Find where the given text appears and provide that cell's center as (X, Y) coordinate. 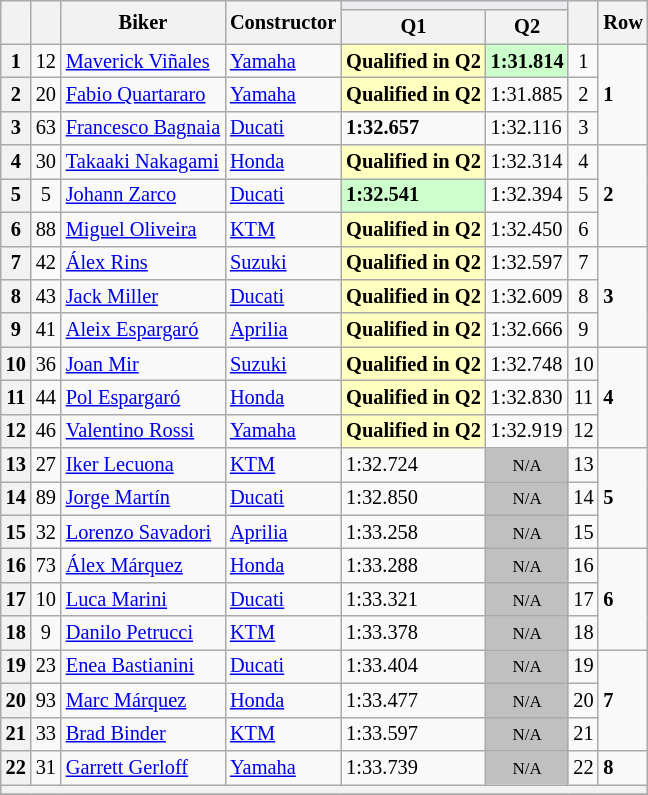
Luca Marini (143, 599)
Aleix Espargaró (143, 330)
88 (46, 229)
33 (46, 734)
1:32.394 (528, 195)
46 (46, 431)
Danilo Petrucci (143, 633)
1:33.321 (413, 599)
27 (46, 465)
Constructor (283, 22)
Miguel Oliveira (143, 229)
1:32.830 (528, 397)
Valentino Rossi (143, 431)
Iker Lecuona (143, 465)
23 (46, 666)
Row (622, 22)
1:32.657 (413, 128)
1:32.850 (413, 498)
Johann Zarco (143, 195)
Maverick Viñales (143, 61)
1:32.609 (528, 296)
31 (46, 767)
1:32.666 (528, 330)
1:31.885 (528, 94)
1:33.739 (413, 767)
44 (46, 397)
Álex Rins (143, 263)
1:33.378 (413, 633)
30 (46, 162)
36 (46, 364)
42 (46, 263)
1:32.541 (413, 195)
Enea Bastianini (143, 666)
1:32.919 (528, 431)
Álex Márquez (143, 565)
1:32.450 (528, 229)
Takaaki Nakagami (143, 162)
Garrett Gerloff (143, 767)
Jorge Martín (143, 498)
1:33.288 (413, 565)
Q1 (413, 27)
1:33.404 (413, 666)
1:32.724 (413, 465)
1:32.314 (528, 162)
43 (46, 296)
Joan Mir (143, 364)
1:31.814 (528, 61)
1:32.597 (528, 263)
41 (46, 330)
Biker (143, 22)
1:33.477 (413, 700)
Pol Espargaró (143, 397)
1:33.597 (413, 734)
89 (46, 498)
1:32.116 (528, 128)
93 (46, 700)
Fabio Quartararo (143, 94)
1:32.748 (528, 364)
1:33.258 (413, 532)
Jack Miller (143, 296)
32 (46, 532)
63 (46, 128)
Francesco Bagnaia (143, 128)
Marc Márquez (143, 700)
73 (46, 565)
Q2 (528, 27)
Lorenzo Savadori (143, 532)
Brad Binder (143, 734)
